Extract the [x, y] coordinate from the center of the cell holding the provided text.  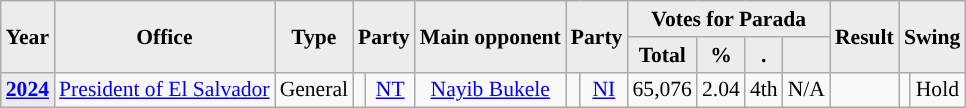
N/A [806, 90]
Nayib Bukele [490, 90]
Office [164, 36]
65,076 [662, 90]
Year [28, 36]
4th [764, 90]
President of El Salvador [164, 90]
Total [662, 55]
2024 [28, 90]
Hold [937, 90]
NI [604, 90]
Swing [932, 36]
Votes for Parada [728, 19]
2.04 [721, 90]
Type [314, 36]
% [721, 55]
Main opponent [490, 36]
. [764, 55]
NT [390, 90]
Result [864, 36]
General [314, 90]
